Search for the cell housing the specified text and yield its [x, y] center coordinate. 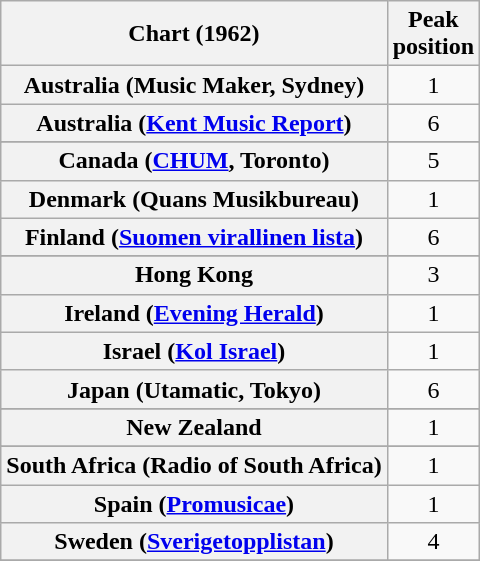
Spain (Promusicae) [194, 503]
Australia (Music Maker, Sydney) [194, 85]
4 [433, 542]
Hong Kong [194, 275]
Japan (Utamatic, Tokyo) [194, 389]
Canada (CHUM, Toronto) [194, 161]
Sweden (Sverigetopplistan) [194, 542]
Peakposition [433, 34]
South Africa (Radio of South Africa) [194, 465]
Chart (1962) [194, 34]
5 [433, 161]
3 [433, 275]
Ireland (Evening Herald) [194, 313]
Denmark (Quans Musikbureau) [194, 199]
Israel (Kol Israel) [194, 351]
Finland (Suomen virallinen lista) [194, 237]
Australia (Kent Music Report) [194, 123]
New Zealand [194, 427]
